Detect which cell encompasses the target text, then output its (X, Y) center coordinate. 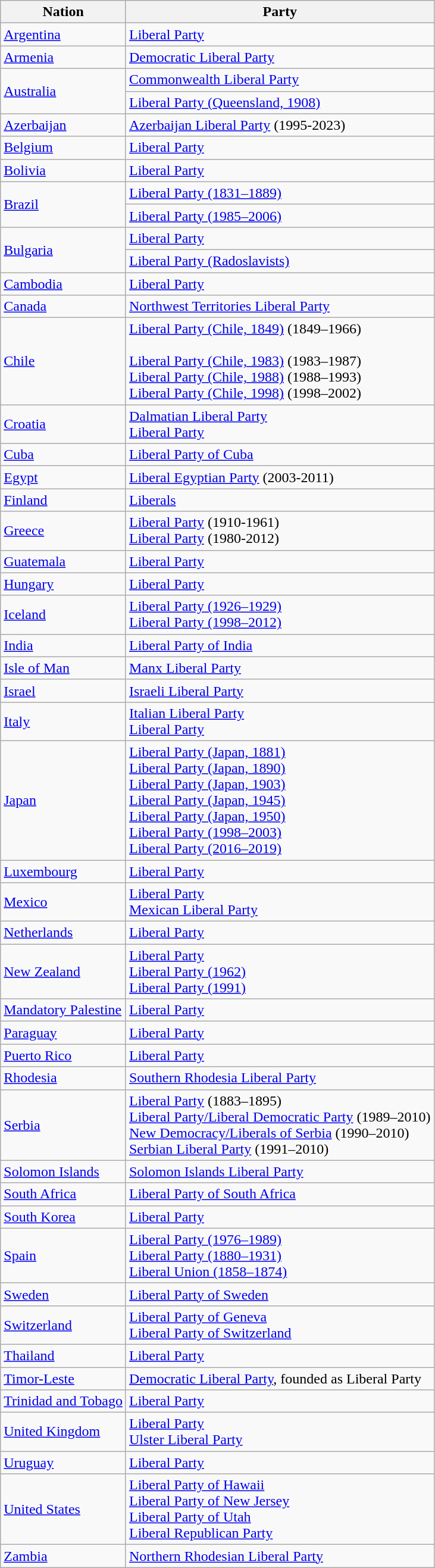
Solomon Islands Liberal Party (280, 1172)
Azerbaijan (63, 125)
Chile (63, 361)
Luxembourg (63, 871)
Liberal Party of India (280, 645)
Canada (63, 307)
Nation (63, 12)
Liberal PartyMexican Liberal Party (280, 902)
Hungary (63, 584)
Egypt (63, 477)
Japan (63, 800)
Liberal Party (1985–2006) (280, 215)
Finland (63, 500)
Liberal Party (Radoslavists) (280, 261)
Liberal Party (1831–1889) (280, 193)
Sweden (63, 1294)
Cuba (63, 455)
Serbia (63, 1125)
Italy (63, 721)
Cambodia (63, 284)
Azerbaijan Liberal Party (1995-2023) (280, 125)
Democratic Liberal Party, founded as Liberal Party (280, 1378)
United States (63, 1510)
South Africa (63, 1194)
Mexico (63, 902)
Liberal Party (1926–1929)Liberal Party (1998–2012) (280, 614)
Northwest Territories Liberal Party (280, 307)
Uruguay (63, 1463)
South Korea (63, 1217)
Liberal Party (1976–1989)Liberal Party (1880–1931)Liberal Union (1858–1874) (280, 1255)
Greece (63, 531)
Liberal PartyUlster Liberal Party (280, 1432)
Party (280, 12)
Paraguay (63, 1033)
Brazil (63, 204)
Belgium (63, 148)
New Zealand (63, 972)
Liberal Party of Cuba (280, 455)
Dalmatian Liberal PartyLiberal Party (280, 424)
Southern Rhodesia Liberal Party (280, 1078)
Israeli Liberal Party (280, 691)
Australia (63, 91)
Croatia (63, 424)
United Kingdom (63, 1432)
Liberal Party of HawaiiLiberal Party of New JerseyLiberal Party of UtahLiberal Republican Party (280, 1510)
Liberal Party (Queensland, 1908) (280, 102)
Liberal Egyptian Party (2003-2011) (280, 477)
Netherlands (63, 933)
Liberal Party of Sweden (280, 1294)
Bulgaria (63, 249)
Liberal Party of South Africa (280, 1194)
Liberal PartyLiberal Party (1962)Liberal Party (1991) (280, 972)
Italian Liberal PartyLiberal Party (280, 721)
Rhodesia (63, 1078)
Zambia (63, 1556)
Democratic Liberal Party (280, 57)
Thailand (63, 1355)
Timor-Leste (63, 1378)
Bolivia (63, 170)
Trinidad and Tobago (63, 1401)
India (63, 645)
Switzerland (63, 1325)
Iceland (63, 614)
Isle of Man (63, 668)
Puerto Rico (63, 1055)
Armenia (63, 57)
Solomon Islands (63, 1172)
Mandatory Palestine (63, 1010)
Northern Rhodesian Liberal Party (280, 1556)
Liberal Party of GenevaLiberal Party of Switzerland (280, 1325)
Spain (63, 1255)
Manx Liberal Party (280, 668)
Argentina (63, 35)
Israel (63, 691)
Liberals (280, 500)
Commonwealth Liberal Party (280, 80)
Guatemala (63, 561)
Liberal Party (1910-1961)Liberal Party (1980-2012) (280, 531)
